Scan for the cell matching the given text and deliver its (x, y) coordinate at center. 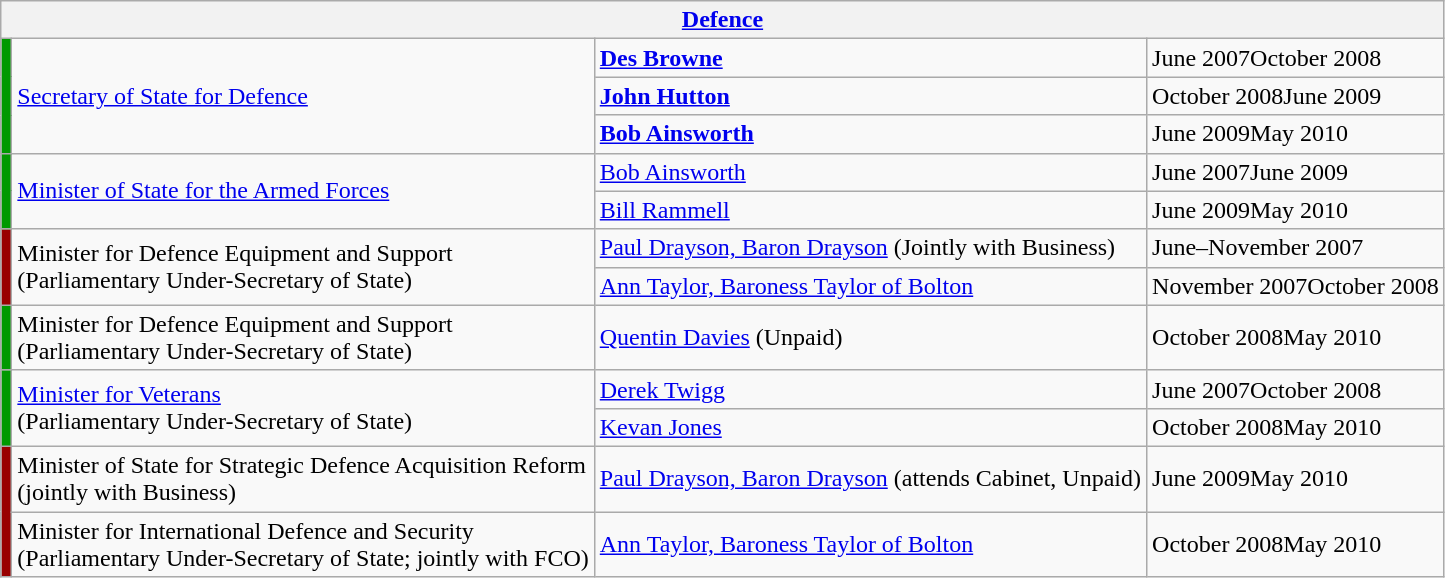
June–November 2007 (1296, 248)
Secretary of State for Defence (303, 96)
Des Browne (870, 58)
Kevan Jones (870, 427)
November 2007October 2008 (1296, 286)
Minister for International Defence and Security(Parliamentary Under-Secretary of State; jointly with FCO) (303, 544)
October 2008June 2009 (1296, 96)
Minister of State for Strategic Defence Acquisition Reform(jointly with Business) (303, 478)
Bill Rammell (870, 210)
Paul Drayson, Baron Drayson (attends Cabinet, Unpaid) (870, 478)
Paul Drayson, Baron Drayson (Jointly with Business) (870, 248)
Quentin Davies (Unpaid) (870, 338)
Defence (722, 20)
John Hutton (870, 96)
Derek Twigg (870, 389)
Minister of State for the Armed Forces (303, 191)
Minister for Veterans(Parliamentary Under-Secretary of State) (303, 408)
June 2007June 2009 (1296, 172)
